Capture the cell that displays the provided text and extract its (x, y) central coordinate. 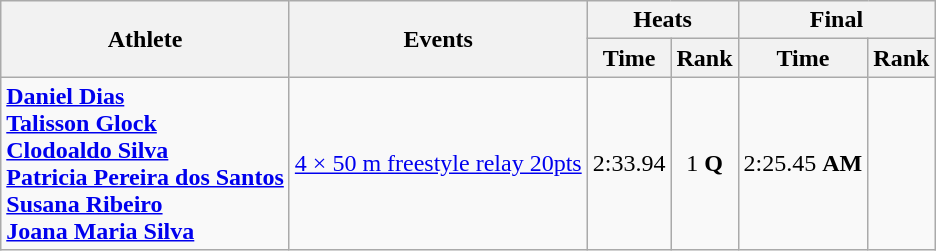
Heats (662, 20)
2:33.94 (629, 164)
Athlete (146, 39)
2:25.45 AM (803, 164)
Daniel DiasTalisson GlockClodoaldo SilvaPatricia Pereira dos SantosSusana RibeiroJoana Maria Silva (146, 164)
1 Q (704, 164)
Final (836, 20)
Events (438, 39)
4 × 50 m freestyle relay 20pts (438, 164)
